Find where the given text appears and provide that cell's center as (X, Y) coordinate. 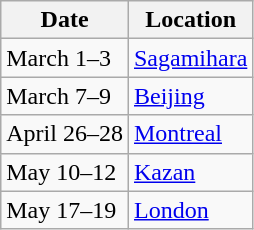
March 7–9 (65, 96)
Kazan (190, 172)
Sagamihara (190, 58)
Date (65, 20)
Beijing (190, 96)
May 10–12 (65, 172)
Location (190, 20)
March 1–3 (65, 58)
April 26–28 (65, 134)
Montreal (190, 134)
London (190, 210)
May 17–19 (65, 210)
